Return the (x, y) coordinate for the center point of the cell that contains the specified text.  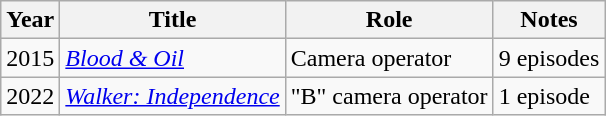
2015 (30, 58)
1 episode (549, 96)
Walker: Independence (172, 96)
"B" camera operator (389, 96)
9 episodes (549, 58)
Notes (549, 20)
Camera operator (389, 58)
Title (172, 20)
Blood & Oil (172, 58)
2022 (30, 96)
Year (30, 20)
Role (389, 20)
